Output the [X, Y] coordinate of the center of the cell containing the given text.  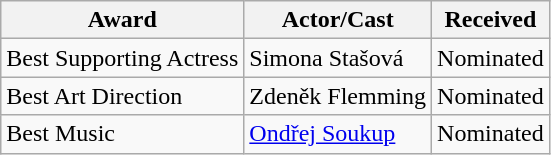
Best Supporting Actress [122, 58]
Best Art Direction [122, 96]
Best Music [122, 134]
Received [491, 20]
Ondřej Soukup [338, 134]
Simona Stašová [338, 58]
Actor/Cast [338, 20]
Award [122, 20]
Zdeněk Flemming [338, 96]
